Provide the [X, Y] coordinate of the cell's center where the given text is located.  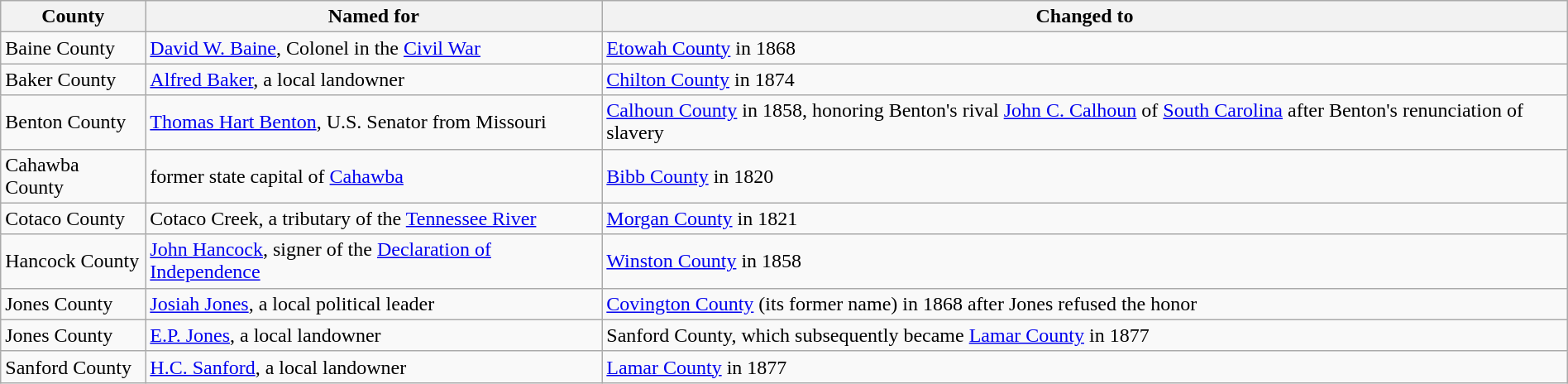
Hancock County [73, 262]
County [73, 17]
Winston County in 1858 [1085, 262]
Etowah County in 1868 [1085, 48]
H.C. Sanford, a local landowner [374, 367]
Sanford County [73, 367]
Sanford County, which subsequently became Lamar County in 1877 [1085, 335]
Covington County (its former name) in 1868 after Jones refused the honor [1085, 304]
Calhoun County in 1858, honoring Benton's rival John C. Calhoun of South Carolina after Benton's renunciation of slavery [1085, 122]
David W. Baine, Colonel in the Civil War [374, 48]
John Hancock, signer of the Declaration of Independence [374, 262]
Benton County [73, 122]
Cotaco County [73, 218]
Thomas Hart Benton, U.S. Senator from Missouri [374, 122]
Josiah Jones, a local political leader [374, 304]
Chilton County in 1874 [1085, 79]
Baine County [73, 48]
Changed to [1085, 17]
Cotaco Creek, a tributary of the Tennessee River [374, 218]
Lamar County in 1877 [1085, 367]
Baker County [73, 79]
Alfred Baker, a local landowner [374, 79]
Bibb County in 1820 [1085, 175]
E.P. Jones, a local landowner [374, 335]
former state capital of Cahawba [374, 175]
Cahawba County [73, 175]
Morgan County in 1821 [1085, 218]
Named for [374, 17]
